For the text-containing cell, return its midpoint in (x, y) coordinate format. 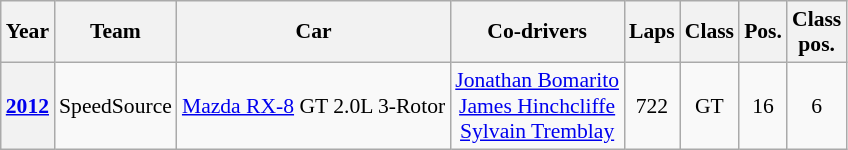
2012 (28, 106)
Pos. (763, 32)
Class (710, 32)
Classpos. (816, 32)
722 (652, 106)
GT (710, 106)
16 (763, 106)
Team (116, 32)
SpeedSource (116, 106)
Jonathan Bomarito James Hinchcliffe Sylvain Tremblay (537, 106)
Laps (652, 32)
Co-drivers (537, 32)
Mazda RX-8 GT 2.0L 3-Rotor (314, 106)
Year (28, 32)
Car (314, 32)
6 (816, 106)
